Find where the given text appears and provide that cell's center as [x, y] coordinate. 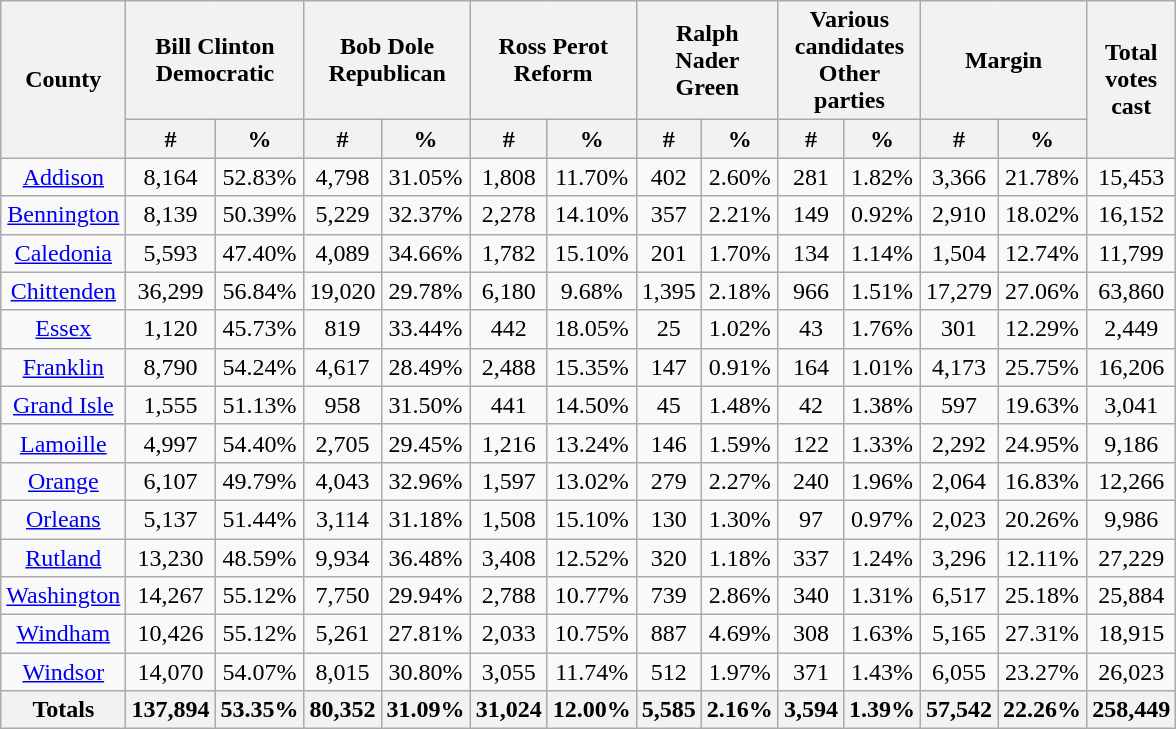
371 [810, 672]
97 [810, 519]
12.29% [1042, 329]
32.96% [426, 481]
5,593 [170, 253]
27.06% [1042, 291]
1.01% [882, 367]
43 [810, 329]
14.50% [592, 405]
1,782 [508, 253]
23.27% [1042, 672]
31.09% [426, 710]
1,120 [170, 329]
597 [960, 405]
147 [668, 367]
Washington [64, 596]
19.63% [1042, 405]
19,020 [342, 291]
10,426 [170, 634]
15,453 [1132, 177]
6,055 [960, 672]
2,064 [960, 481]
5,229 [342, 215]
31,024 [508, 710]
33.44% [426, 329]
36,299 [170, 291]
County [64, 80]
53.35% [260, 710]
54.40% [260, 443]
21.78% [1042, 177]
146 [668, 443]
Orange [64, 481]
42 [810, 405]
1.48% [740, 405]
3,366 [960, 177]
2.18% [740, 291]
28.49% [426, 367]
3,041 [1132, 405]
2,292 [960, 443]
Totals [64, 710]
31.05% [426, 177]
27.31% [1042, 634]
12.11% [1042, 557]
1.02% [740, 329]
24.95% [1042, 443]
1,216 [508, 443]
Caledonia [64, 253]
4,617 [342, 367]
6,180 [508, 291]
240 [810, 481]
442 [508, 329]
17,279 [960, 291]
739 [668, 596]
1.33% [882, 443]
1,808 [508, 177]
29.45% [426, 443]
Chittenden [64, 291]
12,266 [1132, 481]
51.44% [260, 519]
Total votes cast [1132, 80]
1.97% [740, 672]
49.79% [260, 481]
Orleans [64, 519]
12.00% [592, 710]
34.66% [426, 253]
2,033 [508, 634]
Ralph NaderGreen [707, 60]
Various candidatesOther parties [849, 60]
3,408 [508, 557]
2,023 [960, 519]
12.52% [592, 557]
2,705 [342, 443]
4,997 [170, 443]
1,395 [668, 291]
29.78% [426, 291]
5,261 [342, 634]
52.83% [260, 177]
441 [508, 405]
Windsor [64, 672]
16.83% [1042, 481]
5,137 [170, 519]
1.70% [740, 253]
8,790 [170, 367]
3,114 [342, 519]
20.26% [1042, 519]
9,986 [1132, 519]
45 [668, 405]
1.63% [882, 634]
8,015 [342, 672]
8,164 [170, 177]
Windham [64, 634]
Addison [64, 177]
48.59% [260, 557]
25,884 [1132, 596]
3,055 [508, 672]
337 [810, 557]
45.73% [260, 329]
1.24% [882, 557]
Essex [64, 329]
3,296 [960, 557]
279 [668, 481]
0.92% [882, 215]
402 [668, 177]
887 [668, 634]
0.97% [882, 519]
1.96% [882, 481]
149 [810, 215]
Margin [1004, 60]
4.69% [740, 634]
80,352 [342, 710]
31.50% [426, 405]
27.81% [426, 634]
Ross PerotReform [553, 60]
29.94% [426, 596]
201 [668, 253]
Grand Isle [64, 405]
9.68% [592, 291]
512 [668, 672]
819 [342, 329]
25.75% [1042, 367]
2,910 [960, 215]
16,206 [1132, 367]
57,542 [960, 710]
2.60% [740, 177]
18,915 [1132, 634]
25.18% [1042, 596]
1.38% [882, 405]
30.80% [426, 672]
54.24% [260, 367]
Bob DoleRepublican [387, 60]
164 [810, 367]
320 [668, 557]
1.76% [882, 329]
54.07% [260, 672]
966 [810, 291]
1.30% [740, 519]
301 [960, 329]
7,750 [342, 596]
10.77% [592, 596]
18.05% [592, 329]
2,278 [508, 215]
15.35% [592, 367]
2,788 [508, 596]
1.31% [882, 596]
9,934 [342, 557]
14,070 [170, 672]
63,860 [1132, 291]
31.18% [426, 519]
130 [668, 519]
13.24% [592, 443]
27,229 [1132, 557]
14.10% [592, 215]
4,043 [342, 481]
1,508 [508, 519]
0.91% [740, 367]
8,139 [170, 215]
2,449 [1132, 329]
1.18% [740, 557]
2.16% [740, 710]
2,488 [508, 367]
9,186 [1132, 443]
36.48% [426, 557]
1.14% [882, 253]
51.13% [260, 405]
6,517 [960, 596]
22.26% [1042, 710]
340 [810, 596]
4,089 [342, 253]
281 [810, 177]
32.37% [426, 215]
308 [810, 634]
1.39% [882, 710]
1.59% [740, 443]
Franklin [64, 367]
12.74% [1042, 253]
958 [342, 405]
50.39% [260, 215]
5,585 [668, 710]
47.40% [260, 253]
357 [668, 215]
1.43% [882, 672]
6,107 [170, 481]
4,173 [960, 367]
2.27% [740, 481]
11.74% [592, 672]
134 [810, 253]
2.21% [740, 215]
Rutland [64, 557]
1,597 [508, 481]
1,504 [960, 253]
56.84% [260, 291]
25 [668, 329]
1.82% [882, 177]
Bennington [64, 215]
2.86% [740, 596]
5,165 [960, 634]
4,798 [342, 177]
1,555 [170, 405]
3,594 [810, 710]
18.02% [1042, 215]
1.51% [882, 291]
16,152 [1132, 215]
11,799 [1132, 253]
Bill ClintonDemocratic [215, 60]
137,894 [170, 710]
11.70% [592, 177]
26,023 [1132, 672]
13.02% [592, 481]
258,449 [1132, 710]
122 [810, 443]
14,267 [170, 596]
Lamoille [64, 443]
13,230 [170, 557]
10.75% [592, 634]
